Detect which cell encompasses the target text, then output its (X, Y) center coordinate. 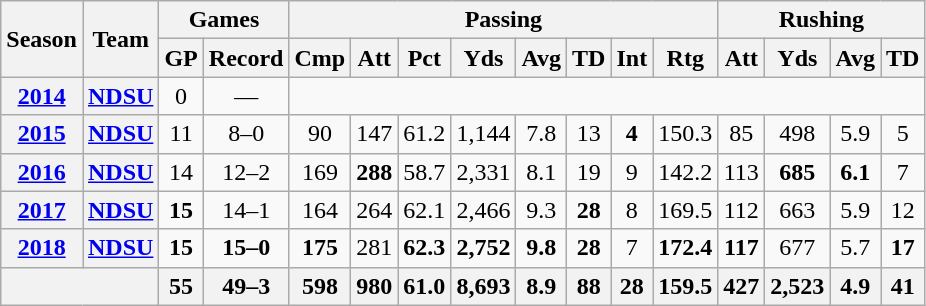
9.8 (542, 248)
2,752 (484, 248)
Int (632, 58)
Games (224, 20)
13 (589, 134)
62.1 (424, 210)
Passing (504, 20)
164 (320, 210)
598 (320, 286)
159.5 (686, 286)
9.3 (542, 210)
113 (742, 172)
Cmp (320, 58)
150.3 (686, 134)
2017 (42, 210)
663 (798, 210)
2015 (42, 134)
498 (798, 134)
Rushing (822, 20)
8,693 (484, 286)
2,523 (798, 286)
2016 (42, 172)
19 (589, 172)
0 (181, 96)
17 (903, 248)
14–1 (246, 210)
— (246, 96)
677 (798, 248)
169 (320, 172)
58.7 (424, 172)
Season (42, 39)
264 (374, 210)
Rtg (686, 58)
5 (903, 134)
172.4 (686, 248)
GP (181, 58)
5.7 (856, 248)
7.8 (542, 134)
175 (320, 248)
11 (181, 134)
8.1 (542, 172)
9 (632, 172)
1,144 (484, 134)
6.1 (856, 172)
61.0 (424, 286)
85 (742, 134)
Record (246, 58)
14 (181, 172)
147 (374, 134)
12–2 (246, 172)
90 (320, 134)
62.3 (424, 248)
2,466 (484, 210)
980 (374, 286)
112 (742, 210)
4 (632, 134)
142.2 (686, 172)
685 (798, 172)
427 (742, 286)
8–0 (246, 134)
Pct (424, 58)
49–3 (246, 286)
288 (374, 172)
61.2 (424, 134)
2018 (42, 248)
2,331 (484, 172)
281 (374, 248)
2014 (42, 96)
117 (742, 248)
15–0 (246, 248)
4.9 (856, 286)
55 (181, 286)
169.5 (686, 210)
8 (632, 210)
8.9 (542, 286)
Team (120, 39)
88 (589, 286)
12 (903, 210)
41 (903, 286)
